Determine the (x, y) coordinate at the center of the cell enclosing the given text.  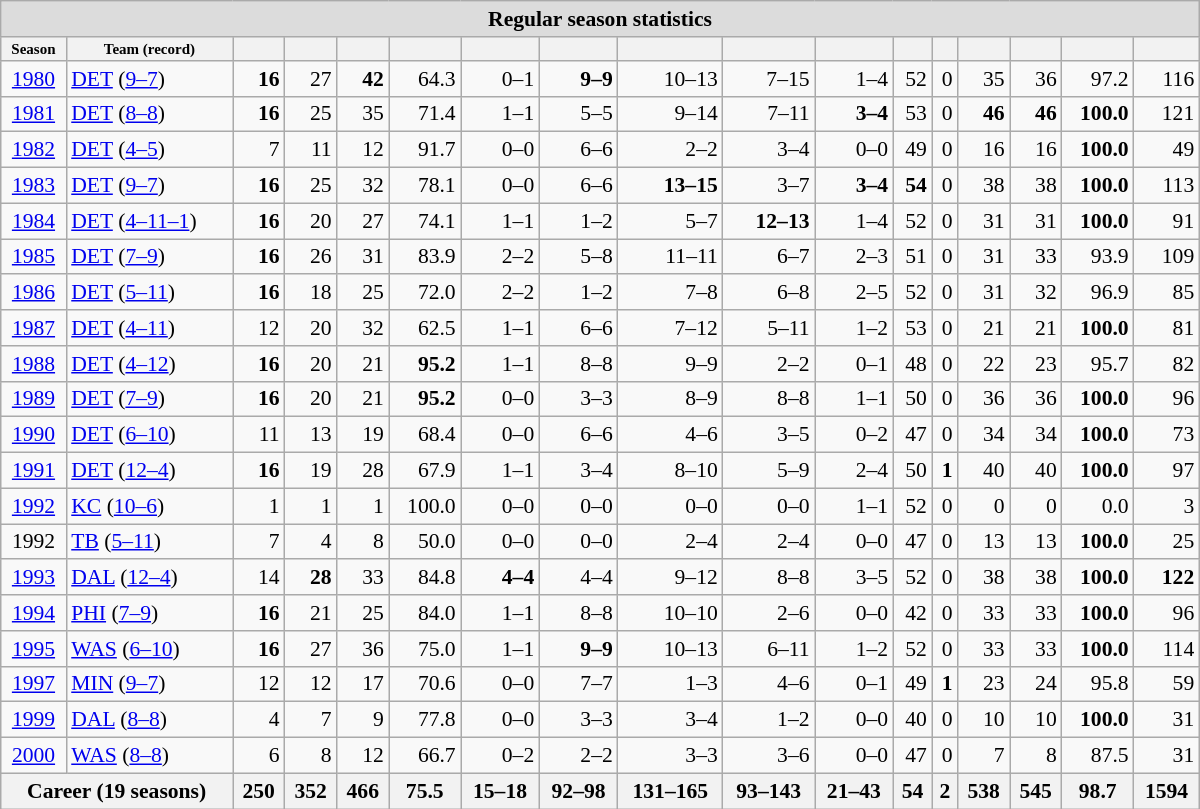
7–7 (578, 684)
TB (5–11) (149, 542)
97.2 (1098, 78)
1997 (34, 684)
109 (1167, 256)
1984 (34, 221)
6–11 (769, 648)
538 (984, 791)
3–6 (769, 755)
DET (8–8) (149, 114)
84.0 (425, 613)
9–12 (670, 577)
97 (1167, 470)
2000 (34, 755)
PHI (7–9) (149, 613)
1993 (34, 577)
21–43 (854, 791)
122 (1167, 577)
Team (record) (149, 48)
WAS (8–8) (149, 755)
95.7 (1098, 363)
59 (1167, 684)
3 (1167, 506)
17 (363, 684)
114 (1167, 648)
113 (1167, 185)
83.9 (425, 256)
24 (1036, 684)
DET (4–11) (149, 328)
82 (1167, 363)
9 (363, 720)
6–8 (769, 292)
352 (311, 791)
1981 (34, 114)
96.9 (1098, 292)
64.3 (425, 78)
2–5 (854, 292)
7–15 (769, 78)
75.5 (425, 791)
1995 (34, 648)
95.8 (1098, 684)
466 (363, 791)
13–15 (670, 185)
Career (19 seasons) (117, 791)
121 (1167, 114)
62.5 (425, 328)
6–7 (769, 256)
1983 (34, 185)
93–143 (769, 791)
50.0 (425, 542)
14 (259, 577)
1988 (34, 363)
2 (945, 791)
8–9 (670, 399)
6 (259, 755)
72.0 (425, 292)
18 (311, 292)
66.7 (425, 755)
91.7 (425, 150)
5–11 (769, 328)
87.5 (1098, 755)
DAL (8–8) (149, 720)
DET (12–4) (149, 470)
2–6 (769, 613)
DET (5–11) (149, 292)
5–5 (578, 114)
91 (1167, 221)
78.1 (425, 185)
Regular season statistics (600, 19)
9–14 (670, 114)
WAS (6–10) (149, 648)
71.4 (425, 114)
1989 (34, 399)
8–10 (670, 470)
5–9 (769, 470)
1594 (1167, 791)
26 (311, 256)
MIN (9–7) (149, 684)
Season (34, 48)
22 (984, 363)
85 (1167, 292)
1991 (34, 470)
51 (912, 256)
DET (4–5) (149, 150)
1990 (34, 435)
73 (1167, 435)
10–10 (670, 613)
3–7 (769, 185)
545 (1036, 791)
1994 (34, 613)
7–8 (670, 292)
1980 (34, 78)
7–11 (769, 114)
1999 (34, 720)
116 (1167, 78)
12–13 (769, 221)
70.6 (425, 684)
250 (259, 791)
0.0 (1098, 506)
68.4 (425, 435)
74.1 (425, 221)
5–7 (670, 221)
DAL (12–4) (149, 577)
5–8 (578, 256)
81 (1167, 328)
1982 (34, 150)
DET (6–10) (149, 435)
KC (10–6) (149, 506)
DET (4–11–1) (149, 221)
1–3 (670, 684)
48 (912, 363)
131–165 (670, 791)
75.0 (425, 648)
92–98 (578, 791)
15–18 (500, 791)
93.9 (1098, 256)
7–12 (670, 328)
1986 (34, 292)
1985 (34, 256)
84.8 (425, 577)
2–3 (854, 256)
98.7 (1098, 791)
DET (4–12) (149, 363)
67.9 (425, 470)
11–11 (670, 256)
1987 (34, 328)
77.8 (425, 720)
